Extract the (x, y) coordinate from the center of the cell holding the provided text.  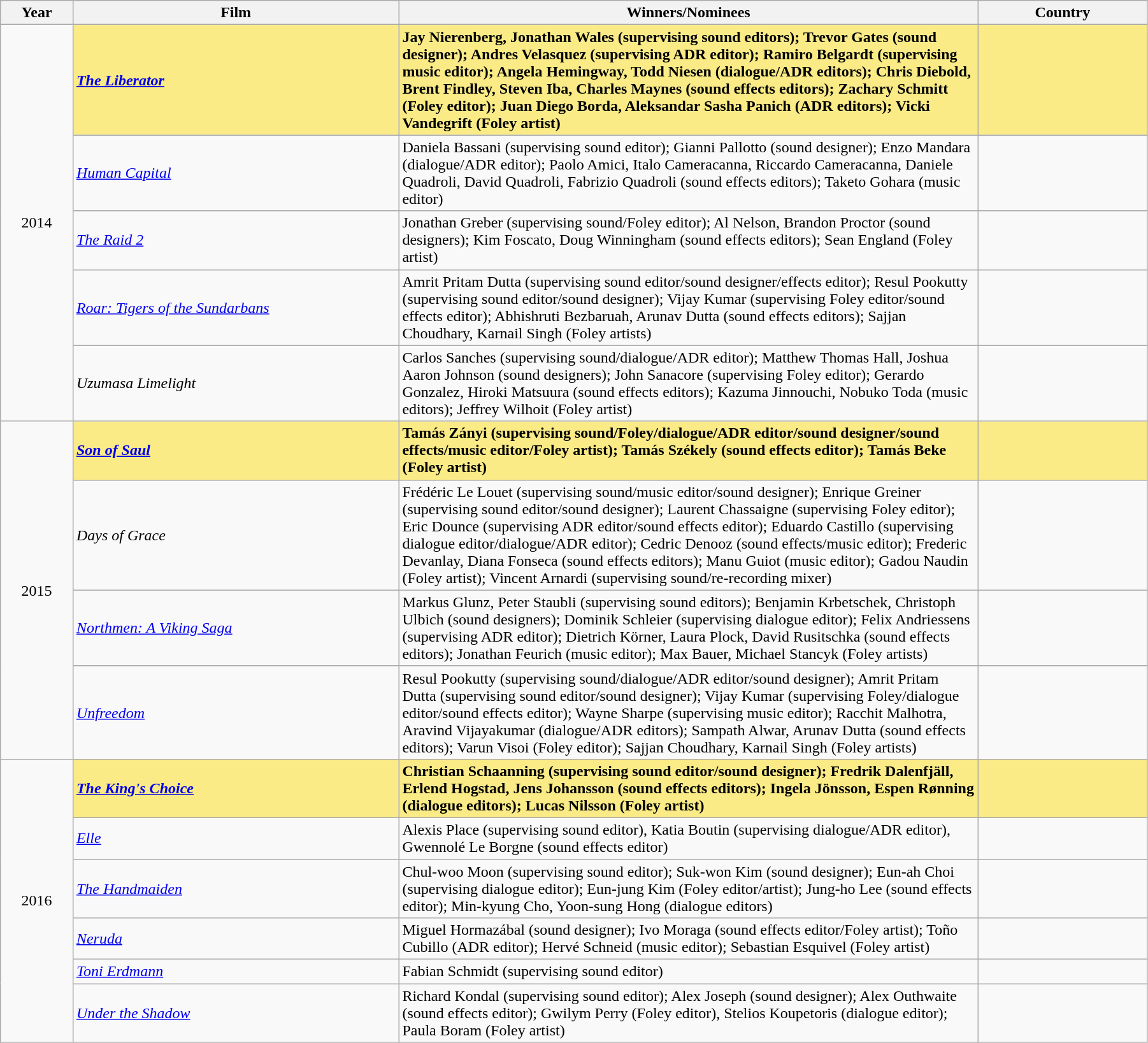
Roar: Tigers of the Sundarbans (236, 307)
Country (1063, 13)
Fabian Schmidt (supervising sound editor) (688, 972)
The King's Choice (236, 788)
The Liberator (236, 80)
Son of Saul (236, 450)
2014 (37, 223)
Unfreedom (236, 712)
Days of Grace (236, 535)
The Raid 2 (236, 240)
Neruda (236, 939)
The Handmaiden (236, 888)
Under the Shadow (236, 1013)
Alexis Place (supervising sound editor), Katia Boutin (supervising dialogue/ADR editor), Gwennolé Le Borgne (sound effects editor) (688, 838)
Film (236, 13)
Year (37, 13)
Uzumasa Limelight (236, 384)
Winners/Nominees (688, 13)
Human Capital (236, 173)
Northmen: A Viking Saga (236, 628)
Toni Erdmann (236, 972)
2016 (37, 900)
2015 (37, 590)
Elle (236, 838)
